Capture the cell that displays the provided text and extract its (X, Y) central coordinate. 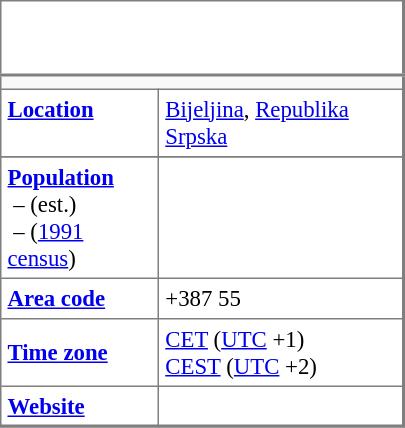
+387 55 (282, 298)
Bijeljina, Republika Srpska (282, 123)
Location (80, 123)
CET (UTC +1) CEST (UTC +2) (282, 352)
Population – (est.) – (1991 census) (80, 217)
Area code (80, 298)
Website (80, 406)
Time zone (80, 352)
